Extract the (X, Y) coordinate from the center of the cell holding the provided text.  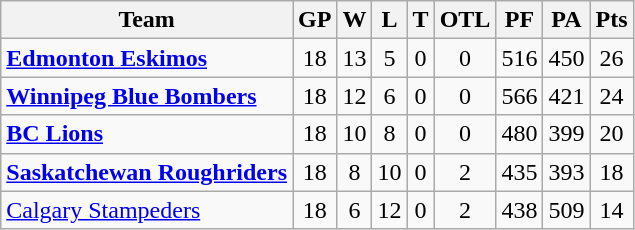
14 (612, 210)
5 (390, 58)
Saskatchewan Roughriders (147, 172)
T (420, 20)
20 (612, 134)
566 (520, 96)
GP (315, 20)
435 (520, 172)
W (354, 20)
480 (520, 134)
Calgary Stampeders (147, 210)
13 (354, 58)
Edmonton Eskimos (147, 58)
PA (566, 20)
Winnipeg Blue Bombers (147, 96)
PF (520, 20)
516 (520, 58)
393 (566, 172)
OTL (465, 20)
BC Lions (147, 134)
450 (566, 58)
26 (612, 58)
399 (566, 134)
Pts (612, 20)
L (390, 20)
421 (566, 96)
24 (612, 96)
Team (147, 20)
438 (520, 210)
509 (566, 210)
